Detect which cell encompasses the target text, then output its [X, Y] center coordinate. 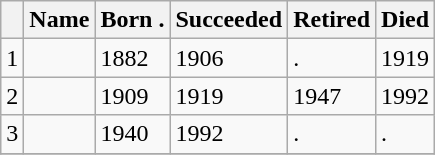
2 [12, 96]
1882 [132, 58]
1940 [132, 134]
1906 [229, 58]
3 [12, 134]
Name [60, 20]
1947 [332, 96]
Retired [332, 20]
Succeeded [229, 20]
1909 [132, 96]
Born . [132, 20]
Died [406, 20]
1 [12, 58]
